Return [x, y] of the center of cell containing provided text 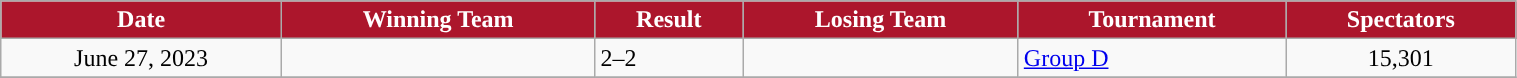
Losing Team [881, 20]
Tournament [1152, 20]
Winning Team [438, 20]
Spectators [1401, 20]
Result [669, 20]
Date [142, 20]
2–2 [669, 58]
Group D [1152, 58]
15,301 [1401, 58]
June 27, 2023 [142, 58]
